Search for the cell housing the specified text and yield its (X, Y) center coordinate. 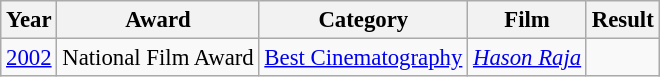
Film (528, 20)
Award (158, 20)
2002 (29, 58)
Year (29, 20)
Hason Raja (528, 58)
Best Cinematography (364, 58)
Category (364, 20)
National Film Award (158, 58)
Result (622, 20)
